Extract the [x, y] coordinate from the center of the cell holding the provided text.  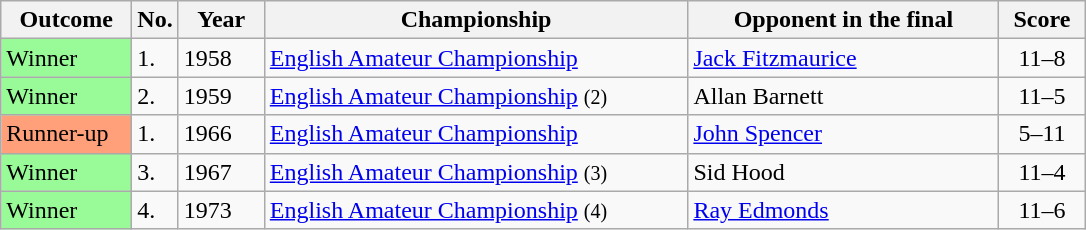
Ray Edmonds [844, 210]
11–5 [1042, 96]
11–6 [1042, 210]
English Amateur Championship (4) [476, 210]
Year [221, 20]
1973 [221, 210]
5–11 [1042, 134]
1967 [221, 172]
3. [155, 172]
4. [155, 210]
1958 [221, 58]
2. [155, 96]
Sid Hood [844, 172]
Allan Barnett [844, 96]
11–8 [1042, 58]
John Spencer [844, 134]
1959 [221, 96]
Outcome [66, 20]
Runner-up [66, 134]
English Amateur Championship (3) [476, 172]
Opponent in the final [844, 20]
1966 [221, 134]
Championship [476, 20]
11–4 [1042, 172]
Score [1042, 20]
No. [155, 20]
Jack Fitzmaurice [844, 58]
English Amateur Championship (2) [476, 96]
